Pinpoint the cell where the given text exists, returning its (x, y) midpoint coordinate. 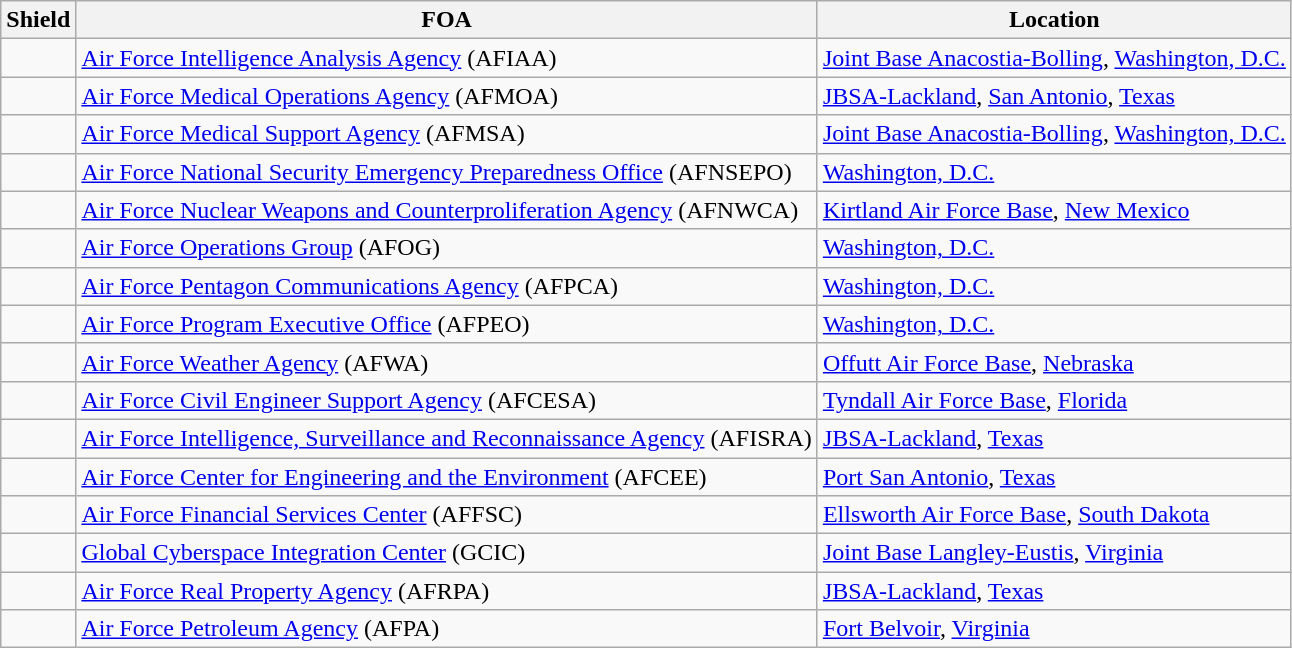
Global Cyberspace Integration Center (GCIC) (447, 553)
Air Force Center for Engineering and the Environment (AFCEE) (447, 477)
Shield (38, 20)
Kirtland Air Force Base, New Mexico (1054, 210)
Air Force Intelligence, Surveillance and Reconnaissance Agency (AFISRA) (447, 438)
Ellsworth Air Force Base, South Dakota (1054, 515)
Port San Antonio, Texas (1054, 477)
Location (1054, 20)
Air Force Weather Agency (AFWA) (447, 362)
Fort Belvoir, Virginia (1054, 629)
Air Force Petroleum Agency (AFPA) (447, 629)
Air Force Civil Engineer Support Agency (AFCESA) (447, 400)
Air Force Intelligence Analysis Agency (AFIAA) (447, 58)
FOA (447, 20)
Air Force Medical Operations Agency (AFMOA) (447, 96)
Air Force Financial Services Center (AFFSC) (447, 515)
Air Force National Security Emergency Preparedness Office (AFNSEPO) (447, 172)
Offutt Air Force Base, Nebraska (1054, 362)
Air Force Nuclear Weapons and Counterproliferation Agency (AFNWCA) (447, 210)
Air Force Program Executive Office (AFPEO) (447, 324)
Air Force Operations Group (AFOG) (447, 248)
JBSA-Lackland, San Antonio, Texas (1054, 96)
Air Force Real Property Agency (AFRPA) (447, 591)
Joint Base Langley-Eustis, Virginia (1054, 553)
Air Force Pentagon Communications Agency (AFPCA) (447, 286)
Tyndall Air Force Base, Florida (1054, 400)
Air Force Medical Support Agency (AFMSA) (447, 134)
